Return the (X, Y) coordinate for the center point of the cell that contains the specified text.  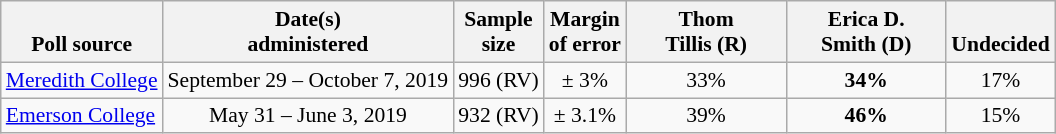
Date(s)administered (308, 32)
± 3% (585, 80)
39% (706, 116)
May 31 – June 3, 2019 (308, 116)
15% (1000, 116)
Meredith College (82, 80)
932 (RV) (498, 116)
± 3.1% (585, 116)
46% (866, 116)
ThomTillis (R) (706, 32)
Poll source (82, 32)
Undecided (1000, 32)
Emerson College (82, 116)
Erica D.Smith (D) (866, 32)
33% (706, 80)
Samplesize (498, 32)
34% (866, 80)
Marginof error (585, 32)
September 29 – October 7, 2019 (308, 80)
996 (RV) (498, 80)
17% (1000, 80)
